Scan for the cell matching the given text and deliver its (x, y) coordinate at center. 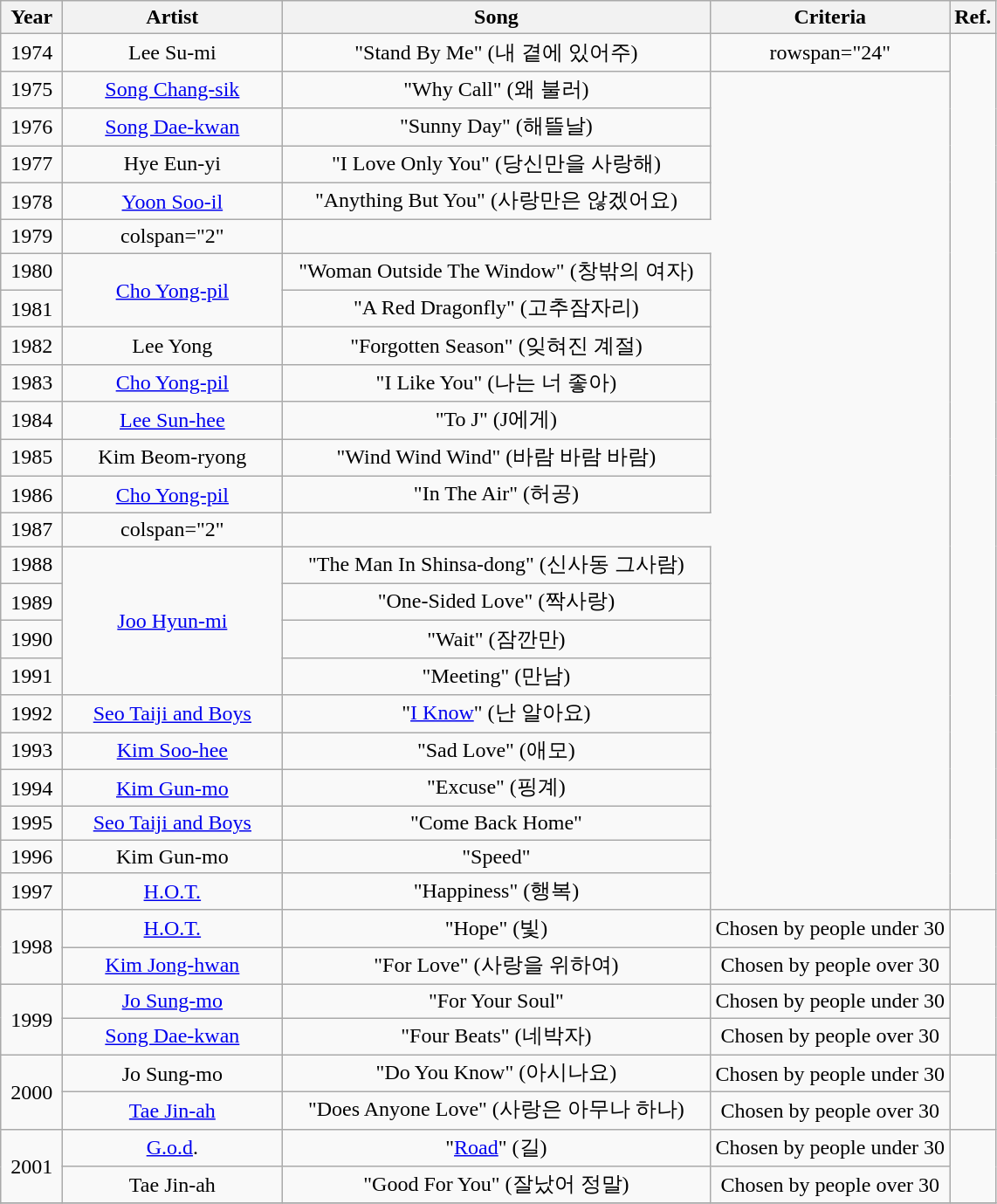
1999 (31, 1020)
1978 (31, 201)
"Happiness" (행복) (496, 892)
1990 (31, 639)
"Do You Know" (아시나요) (496, 1074)
1974 (31, 52)
1982 (31, 346)
1998 (31, 946)
"Wind Wind Wind" (바람 바람 바람) (496, 458)
"In The Air" (허공) (496, 494)
2001 (31, 1166)
Kim Soo-hee (173, 751)
G.o.d. (173, 1147)
Lee Su-mi (173, 52)
Joo Hyun-mi (173, 621)
1997 (31, 892)
"One-Sided Love" (짝사랑) (496, 602)
1979 (31, 237)
1983 (31, 382)
1975 (31, 89)
"To J" (J에게) (496, 421)
"Sunny Day" (해뜰날) (496, 127)
1984 (31, 421)
1976 (31, 127)
"Forgotten Season" (잊혀진 계절) (496, 346)
1988 (31, 566)
"Good For You" (잘났어 정말) (496, 1186)
1996 (31, 857)
1981 (31, 309)
1985 (31, 458)
1992 (31, 714)
Yoon Soo-il (173, 201)
2000 (31, 1091)
"Hope" (빛) (496, 929)
Artist (173, 17)
1986 (31, 494)
Kim Beom-ryong (173, 458)
"Woman Outside The Window" (창밖의 여자) (496, 272)
"I Like You" (나는 너 좋아) (496, 382)
Lee Yong (173, 346)
"Four Beats" (네박자) (496, 1037)
"Stand By Me" (내 곁에 있어주) (496, 52)
"Come Back Home" (496, 823)
"Speed" (496, 857)
Year (31, 17)
"A Red Dragonfly" (고추잠자리) (496, 309)
1977 (31, 164)
1991 (31, 676)
"Road" (길) (496, 1147)
"For Love" (사랑을 위하여) (496, 966)
"I Know" (난 알아요) (496, 714)
1995 (31, 823)
Song (496, 17)
Kim Jong-hwan (173, 966)
Ref. (973, 17)
"For Your Soul" (496, 1001)
"Meeting" (만남) (496, 676)
Lee Sun-hee (173, 421)
"Anything But You" (사랑만은 않겠어요) (496, 201)
Song Chang-sik (173, 89)
1993 (31, 751)
"Why Call" (왜 불러) (496, 89)
1989 (31, 602)
"I Love Only You" (당신만을 사랑해) (496, 164)
Hye Eun-yi (173, 164)
1987 (31, 530)
rowspan="24" (830, 52)
1994 (31, 788)
"Sad Love" (애모) (496, 751)
"Wait" (잠깐만) (496, 639)
1980 (31, 272)
"Excuse" (핑계) (496, 788)
Criteria (830, 17)
"Does Anyone Love" (사랑은 아무나 하나) (496, 1111)
"The Man In Shinsa-dong" (신사동 그사람) (496, 566)
